For the text-containing cell, return its midpoint in [x, y] coordinate format. 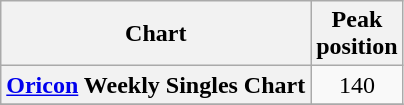
Chart [156, 34]
Peakposition [357, 34]
140 [357, 85]
Oricon Weekly Singles Chart [156, 85]
